Detect which cell encompasses the target text, then output its [x, y] center coordinate. 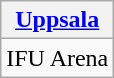
IFU Arena [58, 58]
Uppsala [58, 20]
